Search for the cell housing the specified text and yield its [X, Y] center coordinate. 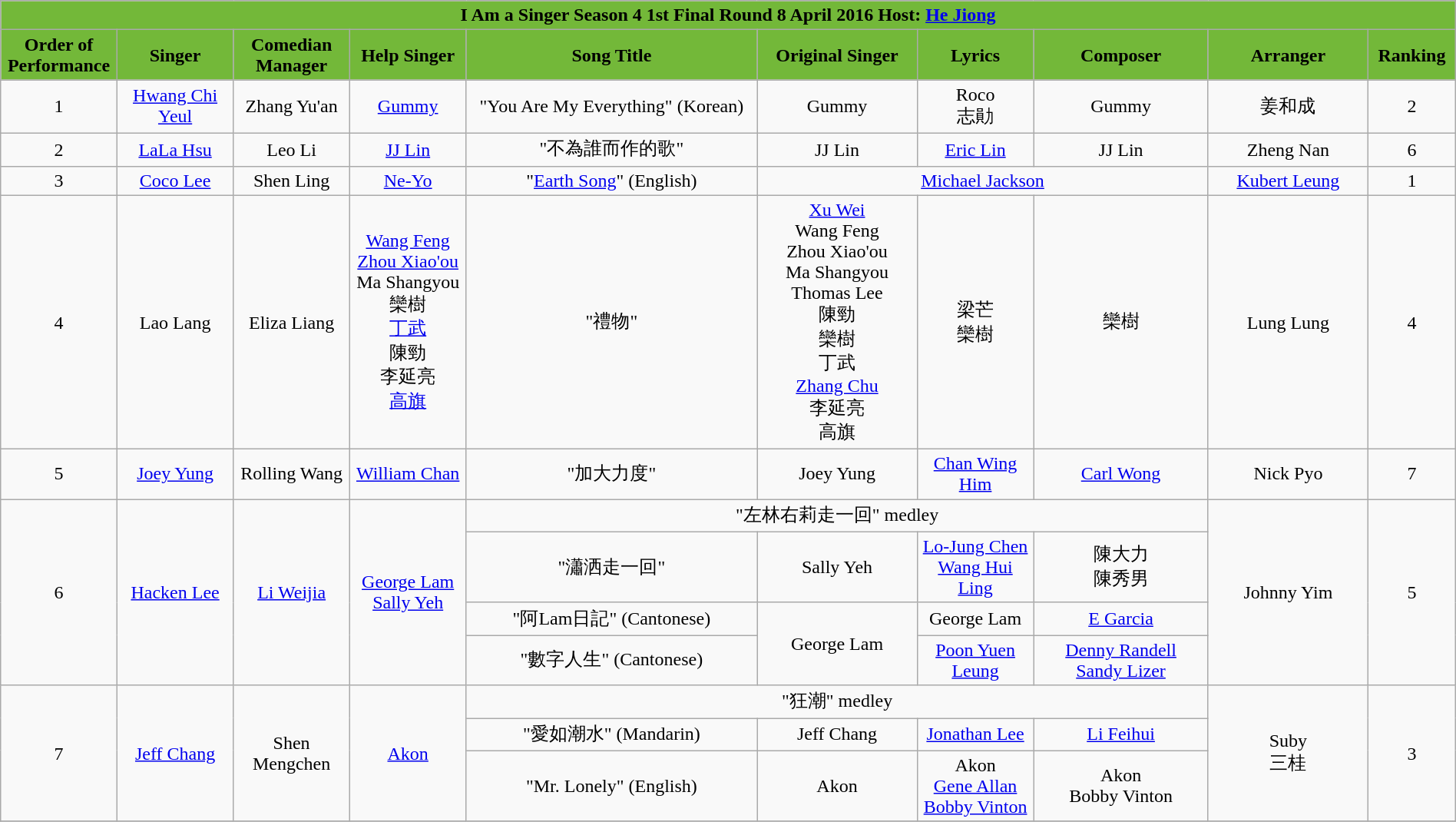
Poon Yuen Leung [975, 661]
Singer [175, 55]
Original Singer [837, 55]
Composer [1121, 55]
Rolling Wang [292, 475]
Li Feihui [1121, 734]
Roco志勛 [975, 107]
Ne-Yo [408, 181]
Johnny Yim [1288, 592]
"Mr. Lonely" (English) [611, 786]
Chan Wing Him [975, 475]
Hacken Lee [175, 592]
Coco Lee [175, 181]
Lyrics [975, 55]
I Am a Singer Season 4 1st Final Round 8 April 2016 Host: He Jiong [728, 15]
Nick Pyo [1288, 475]
Zheng Nan [1288, 149]
"瀟洒走一回" [611, 567]
Carl Wong [1121, 475]
Eric Lin [975, 149]
"Earth Song" (English) [611, 181]
William Chan [408, 475]
George LamSally Yeh [408, 592]
Jonathan Lee [975, 734]
Help Singer [408, 55]
姜和成 [1288, 107]
"左林右莉走一回" medley [837, 516]
"不為誰而作的歌" [611, 149]
"狂潮" medley [837, 702]
Arranger [1288, 55]
Lung Lung [1288, 323]
陳大力陳秀男 [1121, 567]
Denny RandellSandy Lizer [1121, 661]
"禮物" [611, 323]
Xu WeiWang FengZhou Xiao'ouMa ShangyouThomas Lee陳勁欒樹丁武Zhang Chu李延亮高旗 [837, 323]
"加大力度" [611, 475]
Leo Li [292, 149]
Kubert Leung [1288, 181]
Comedian Manager [292, 55]
AkonBobby Vinton [1121, 786]
Order of Performance [59, 55]
"愛如潮水" (Mandarin) [611, 734]
Song Title [611, 55]
梁芒欒樹 [975, 323]
Li Weijia [292, 592]
Hwang Chi Yeul [175, 107]
AkonGene AllanBobby Vinton [975, 786]
LaLa Hsu [175, 149]
"數字人生" (Cantonese) [611, 661]
Zhang Yu'an [292, 107]
Suby三桂 [1288, 753]
Lo-Jung ChenWang Hui Ling [975, 567]
Shen Ling [292, 181]
E Garcia [1121, 619]
Shen Mengchen [292, 753]
Michael Jackson [983, 181]
"阿Lam日記" (Cantonese) [611, 619]
Ranking [1412, 55]
Lao Lang [175, 323]
Sally Yeh [837, 567]
"You Are My Everything" (Korean) [611, 107]
Wang FengZhou Xiao'ouMa Shangyou欒樹丁武陳勁李延亮高旗 [408, 323]
欒樹 [1121, 323]
Eliza Liang [292, 323]
